Return (x, y) of the center of cell containing provided text 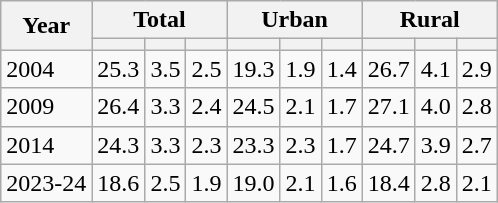
1.4 (342, 69)
24.7 (388, 145)
26.4 (118, 107)
19.3 (254, 69)
2009 (46, 107)
4.1 (436, 69)
Urban (294, 20)
24.5 (254, 107)
24.3 (118, 145)
19.0 (254, 183)
2014 (46, 145)
25.3 (118, 69)
23.3 (254, 145)
18.4 (388, 183)
2023-24 (46, 183)
Total (160, 20)
27.1 (388, 107)
3.9 (436, 145)
18.6 (118, 183)
1.6 (342, 183)
Year (46, 26)
2.9 (476, 69)
2.7 (476, 145)
2.4 (206, 107)
2004 (46, 69)
26.7 (388, 69)
Rural (430, 20)
3.5 (166, 69)
4.0 (436, 107)
